Scan for the cell matching the given text and deliver its [X, Y] coordinate at center. 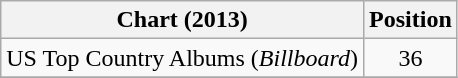
US Top Country Albums (Billboard) [182, 58]
Chart (2013) [182, 20]
36 [411, 58]
Position [411, 20]
